From the cell containing the given text, extract its center point as (X, Y) coordinate. 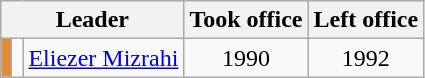
1990 (246, 58)
Eliezer Mizrahi (104, 58)
Leader (92, 20)
1992 (366, 58)
Took office (246, 20)
Left office (366, 20)
